Detect which cell encompasses the target text, then output its (X, Y) center coordinate. 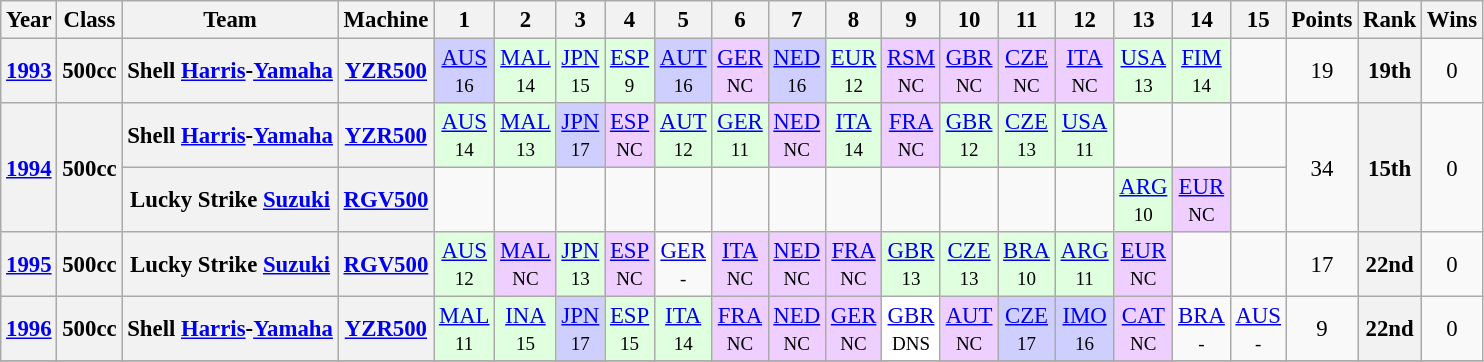
GBRDNS (912, 330)
GBR12 (968, 136)
Wins (1452, 20)
USA11 (1084, 136)
JPN13 (580, 264)
ARG11 (1084, 264)
GBRNC (968, 72)
CZE17 (1026, 330)
GER11 (740, 136)
GBR13 (912, 264)
Machine (386, 20)
1 (464, 20)
NED16 (796, 72)
BRA10 (1026, 264)
AUS16 (464, 72)
AUS12 (464, 264)
USA13 (1144, 72)
2 (526, 20)
7 (796, 20)
8 (853, 20)
10 (968, 20)
BRA- (1202, 330)
EUR12 (853, 72)
6 (740, 20)
19 (1322, 72)
IMO16 (1084, 330)
Class (90, 20)
34 (1322, 168)
AUT12 (682, 136)
JPN15 (580, 72)
ESP15 (630, 330)
GER- (682, 264)
INA15 (526, 330)
Year (29, 20)
FIM14 (1202, 72)
4 (630, 20)
MAL11 (464, 330)
CATNC (1144, 330)
MAL14 (526, 72)
12 (1084, 20)
ESP9 (630, 72)
1995 (29, 264)
Rank (1390, 20)
AUS14 (464, 136)
5 (682, 20)
1993 (29, 72)
11 (1026, 20)
19th (1390, 72)
ARG10 (1144, 200)
3 (580, 20)
AUTNC (968, 330)
AUT16 (682, 72)
1996 (29, 330)
15 (1258, 20)
Team (230, 20)
14 (1202, 20)
17 (1322, 264)
Points (1322, 20)
13 (1144, 20)
RSMNC (912, 72)
15th (1390, 168)
1994 (29, 168)
AUS- (1258, 330)
CZENC (1026, 72)
MALNC (526, 264)
MAL13 (526, 136)
